Provide the [X, Y] coordinate of the cell's center where the given text is located.  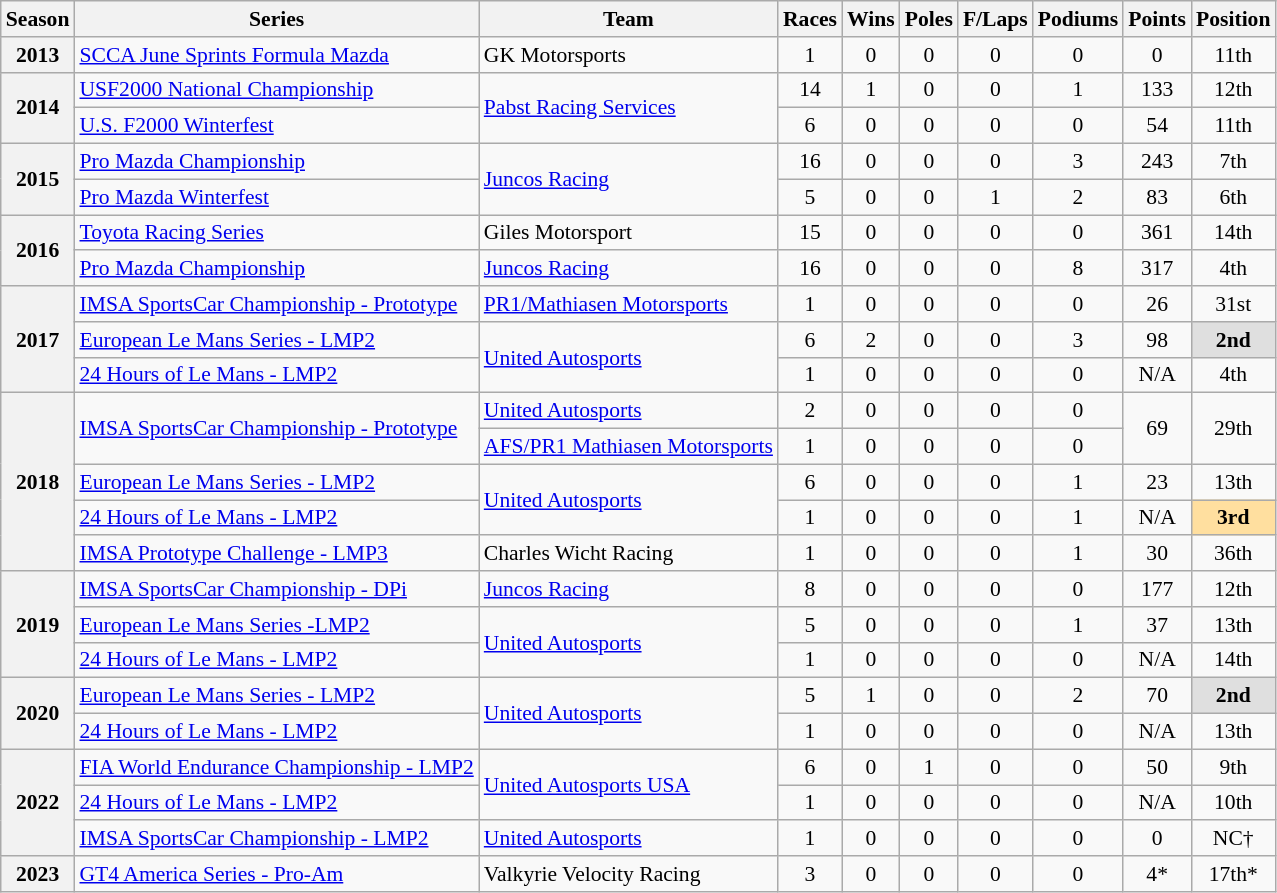
83 [1157, 197]
2016 [38, 250]
Giles Motorsport [628, 233]
31st [1233, 304]
3rd [1233, 518]
70 [1157, 696]
PR1/Mathiasen Motorsports [628, 304]
2023 [38, 874]
36th [1233, 554]
European Le Mans Series -LMP2 [276, 625]
2022 [38, 802]
6th [1233, 197]
NC† [1233, 839]
317 [1157, 269]
2014 [38, 108]
2015 [38, 180]
133 [1157, 90]
Team [628, 19]
177 [1157, 589]
9th [1233, 767]
50 [1157, 767]
361 [1157, 233]
IMSA SportsCar Championship - DPi [276, 589]
GK Motorsports [628, 55]
Position [1233, 19]
Races [810, 19]
2019 [38, 624]
4* [1157, 874]
30 [1157, 554]
29th [1233, 428]
Charles Wicht Racing [628, 554]
7th [1233, 162]
USF2000 National Championship [276, 90]
23 [1157, 482]
Season [38, 19]
Podiums [1078, 19]
FIA World Endurance Championship - LMP2 [276, 767]
2017 [38, 340]
IMSA Prototype Challenge - LMP3 [276, 554]
37 [1157, 625]
GT4 America Series - Pro-Am [276, 874]
Points [1157, 19]
98 [1157, 340]
243 [1157, 162]
Pabst Racing Services [628, 108]
Pro Mazda Winterfest [276, 197]
Series [276, 19]
14 [810, 90]
26 [1157, 304]
2013 [38, 55]
17th* [1233, 874]
Toyota Racing Series [276, 233]
United Autosports USA [628, 784]
Wins [871, 19]
2020 [38, 714]
F/Laps [996, 19]
10th [1233, 803]
69 [1157, 428]
SCCA June Sprints Formula Mazda [276, 55]
2018 [38, 482]
54 [1157, 126]
Valkyrie Velocity Racing [628, 874]
U.S. F2000 Winterfest [276, 126]
IMSA SportsCar Championship - LMP2 [276, 839]
AFS/PR1 Mathiasen Motorsports [628, 447]
Poles [929, 19]
15 [810, 233]
